Determine the (x, y) coordinate at the center of the cell enclosing the given text.  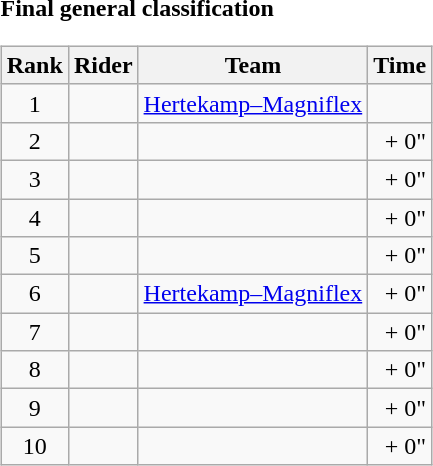
9 (34, 408)
7 (34, 332)
4 (34, 217)
10 (34, 446)
6 (34, 294)
8 (34, 370)
5 (34, 256)
Rank (34, 65)
1 (34, 103)
3 (34, 179)
Time (400, 65)
2 (34, 141)
Rider (103, 65)
Team (253, 65)
